Determine the (X, Y) coordinate at the center of the cell enclosing the given text.  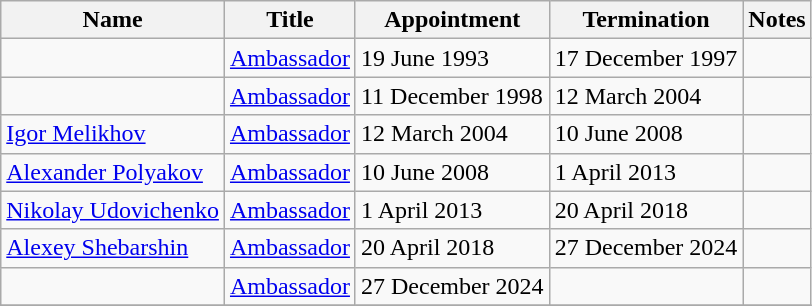
Nikolay Udovichenko (113, 210)
11 December 1998 (452, 96)
Alexey Shebarshin (113, 248)
Title (290, 20)
Igor Melikhov (113, 134)
19 June 1993 (452, 58)
17 December 1997 (646, 58)
Termination (646, 20)
Appointment (452, 20)
Notes (777, 20)
Alexander Polyakov (113, 172)
Name (113, 20)
